From the cell containing the given text, extract its center point as (x, y) coordinate. 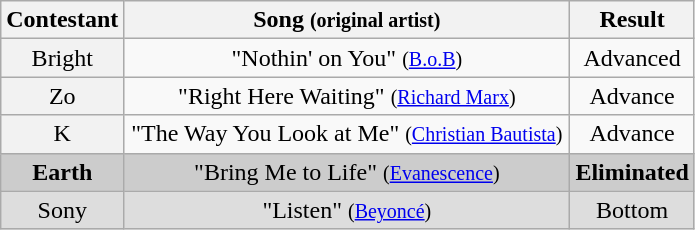
Bright (62, 58)
Contestant (62, 20)
K (62, 134)
Eliminated (632, 172)
Earth (62, 172)
Sony (62, 210)
"The Way You Look at Me" (Christian Bautista) (347, 134)
Zo (62, 96)
"Right Here Waiting" (Richard Marx) (347, 96)
Song (original artist) (347, 20)
"Bring Me to Life" (Evanescence) (347, 172)
"Nothin' on You" (B.o.B) (347, 58)
Result (632, 20)
Bottom (632, 210)
"Listen" (Beyoncé) (347, 210)
Advanced (632, 58)
